Output the [x, y] coordinate of the center of the cell containing the given text.  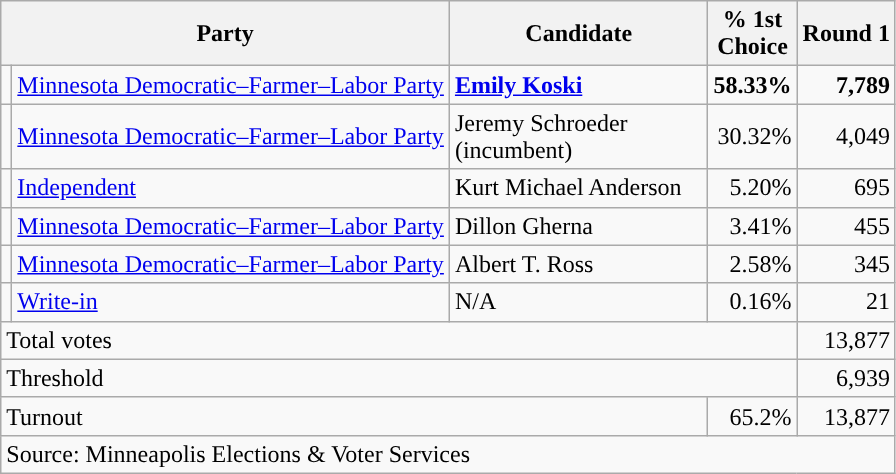
% 1stChoice [752, 34]
455 [846, 226]
Round 1 [846, 34]
Candidate [578, 34]
Threshold [399, 378]
695 [846, 188]
30.32% [752, 136]
N/A [578, 302]
58.33% [752, 85]
Turnout [354, 416]
Albert T. Ross [578, 264]
7,789 [846, 85]
3.41% [752, 226]
Emily Koski [578, 85]
Party [226, 34]
4,049 [846, 136]
Jeremy Schroeder (incumbent) [578, 136]
345 [846, 264]
2.58% [752, 264]
Total votes [399, 340]
21 [846, 302]
Kurt Michael Anderson [578, 188]
5.20% [752, 188]
6,939 [846, 378]
65.2% [752, 416]
Write-in [231, 302]
Independent [231, 188]
Dillon Gherna [578, 226]
0.16% [752, 302]
Source: Minneapolis Elections & Voter Services [448, 454]
